Locate the cell with the specified text and output its (x, y) center coordinate. 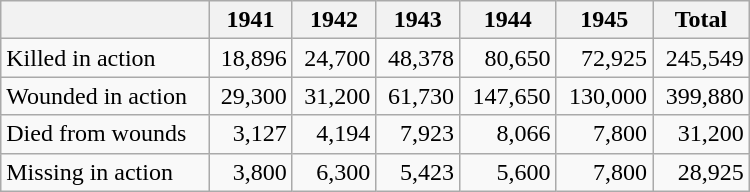
1944 (508, 20)
5,600 (508, 172)
8,066 (508, 134)
Missing in action (105, 172)
3,127 (251, 134)
18,896 (251, 58)
130,000 (604, 96)
7,923 (418, 134)
72,925 (604, 58)
1941 (251, 20)
1942 (334, 20)
80,650 (508, 58)
1945 (604, 20)
6,300 (334, 172)
Total (702, 20)
245,549 (702, 58)
24,700 (334, 58)
29,300 (251, 96)
28,925 (702, 172)
48,378 (418, 58)
Wounded in action (105, 96)
3,800 (251, 172)
Died from wounds (105, 134)
61,730 (418, 96)
147,650 (508, 96)
5,423 (418, 172)
1943 (418, 20)
Killed in action (105, 58)
399,880 (702, 96)
4,194 (334, 134)
